Return the (X, Y) coordinate for the center point of the cell that contains the specified text.  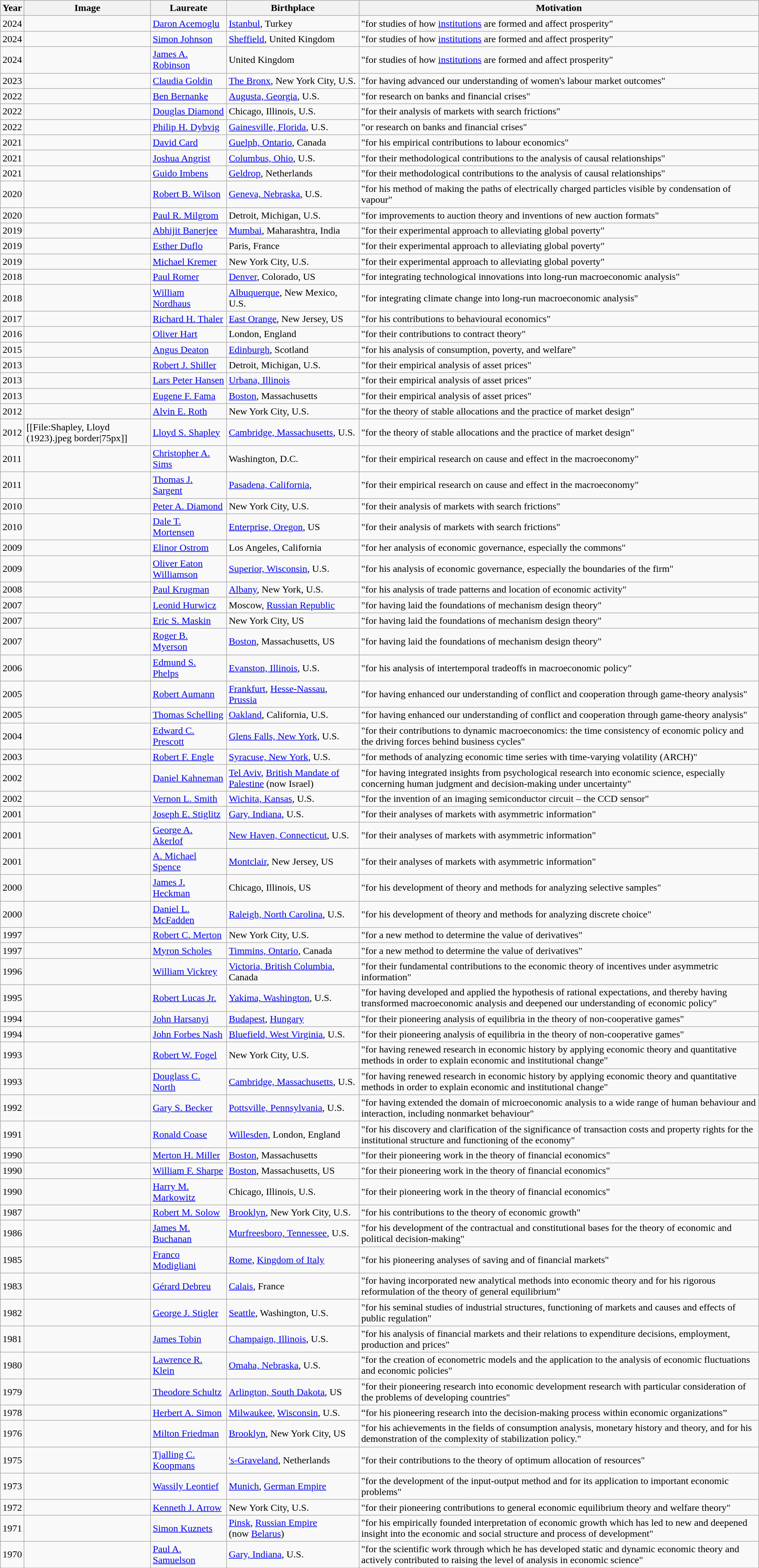
2003 (12, 757)
Bluefield, West Virginia, U.S. (293, 1034)
Paris, France (293, 246)
Alvin E. Roth (188, 411)
Robert F. Engle (188, 757)
Victoria, British Columbia, Canada (293, 972)
Daniel L. McFadden (188, 914)
Joshua Angrist (188, 158)
Simon Kuznets (188, 1528)
Tel Aviv, British Mandate of Palestine (now Israel) (293, 778)
"for his analysis of consumption, poverty, and welfare" (559, 350)
James M. Buchanan (188, 1234)
1970 (12, 1554)
"for his development of theory and methods for analyzing selective samples" (559, 888)
"for the invention of an imaging semiconductor circuit – the CCD sensor" (559, 799)
Dale T. Mortensen (188, 527)
Paul A. Samuelson (188, 1554)
Enterprise, Oregon, US (293, 527)
1983 (12, 1287)
"for his contributions to behavioural economics" (559, 319)
Glens Falls, New York, U.S. (293, 736)
Philip H. Dybvig (188, 127)
Michael Kremer (188, 262)
Wassily Leontief (188, 1486)
"for integrating technological innovations into long-run macroeconomic analysis" (559, 277)
Birthplace (293, 8)
Christopher A. Sims (188, 458)
Ben Bernanke (188, 96)
Robert B. Wilson (188, 194)
Wichita, Kansas, U.S. (293, 799)
“for his pioneering research into the decision-making process within economic organizations” (559, 1413)
1986 (12, 1234)
2006 (12, 668)
"for their pioneering research into economic development research with particular consideration of the problems of developing countries" (559, 1392)
Abhijit Banerjee (188, 231)
Pinsk, Russian Empire(now Belarus) (293, 1528)
Paul Krugman (188, 590)
"for his empirical contributions to labour economics" (559, 142)
Douglas Diamond (188, 112)
Robert W. Fogel (188, 1055)
Gary S. Becker (188, 1108)
1979 (12, 1392)
"for methods of analyzing economic time series with time-varying volatility (ARCH)" (559, 757)
Claudia Goldin (188, 81)
The Bronx, New York City, U.S. (293, 81)
William F. Sharpe (188, 1171)
Evanston, Illinois, U.S. (293, 668)
Budapest, Hungary (293, 1019)
"for his development of the contractual and constitutional bases for the theory of economic and political decision-making" (559, 1234)
's-Graveland, Netherlands (293, 1460)
"for having advanced our understanding of women's labour market outcomes" (559, 81)
Joseph E. Stiglitz (188, 814)
Kenneth J. Arrow (188, 1507)
Raleigh, North Carolina, U.S. (293, 914)
"for his contributions to the theory of economic growth" (559, 1213)
Pasadena, California, (293, 485)
Daniel Kahneman (188, 778)
Columbus, Ohio, U.S. (293, 158)
Augusta, Georgia, U.S. (293, 96)
"for their contributions to contract theory" (559, 334)
Robert Lucas Jr. (188, 998)
Istanbul, Turkey (293, 24)
East Orange, New Jersey, US (293, 319)
1973 (12, 1486)
Calais, France (293, 1287)
Sheffield, United Kingdom (293, 39)
1987 (12, 1213)
Willesden, London, England (293, 1134)
"for his analysis of intertemporal tradeoffs in macroeconomic policy" (559, 668)
"for his pioneering analyses of saving and of financial markets" (559, 1260)
Champaign, Illinois, U.S. (293, 1339)
Mumbai, Maharashtra, India (293, 231)
1995 (12, 998)
Gainesville, Florida, U.S. (293, 127)
Year (12, 8)
Robert Aumann (188, 694)
Eugene F. Fama (188, 396)
Douglass C. North (188, 1081)
1978 (12, 1413)
David Card (188, 142)
Image (88, 8)
Elinor Ostrom (188, 548)
William Vickrey (188, 972)
Myron Scholes (188, 951)
"for his development of theory and methods for analyzing discrete choice" (559, 914)
Syracuse, New York, U.S. (293, 757)
George A. Akerlof (188, 835)
Denver, Colorado, US (293, 277)
1981 (12, 1339)
Los Angeles, California (293, 548)
Ronald Coase (188, 1134)
1971 (12, 1528)
Arlington, South Dakota, US (293, 1392)
Richard H. Thaler (188, 319)
James Tobin (188, 1339)
Oliver Eaton Williamson (188, 569)
James J. Heckman (188, 888)
Tjalling C. Koopmans (188, 1460)
1982 (12, 1312)
1991 (12, 1134)
New York City, US (293, 621)
Montclair, New Jersey, US (293, 861)
1992 (12, 1108)
Lars Peter Hansen (188, 380)
John Forbes Nash (188, 1034)
Herbert A. Simon (188, 1413)
Lloyd S. Shapley (188, 432)
"for his method of making the paths of electrically charged particles visible by condensation of vapour" (559, 194)
"for his analysis of financial markets and their relations to expenditure decisions, employment, production and prices" (559, 1339)
Brooklyn, New York City, US (293, 1433)
Murfreesboro, Tennessee, U.S. (293, 1234)
Robert J. Shiller (188, 365)
Roger B. Myerson (188, 642)
Franco Modigliani (188, 1260)
"for having extended the domain of microeconomic analysis to a wide range of human behaviour and interaction, including nonmarket behaviour" (559, 1108)
Gérard Debreu (188, 1287)
"for his seminal studies of industrial structures, functioning of markets and causes and effects of public regulation" (559, 1312)
2008 (12, 590)
Rome, Kingdom of Italy (293, 1260)
George J. Stigler (188, 1312)
Edmund S. Phelps (188, 668)
2023 (12, 81)
[[File:Shapley, Lloyd (1923).jpeg border|75px]] (88, 432)
Yakima, Washington, U.S. (293, 998)
Geldrop, Netherlands (293, 173)
Washington, D.C. (293, 458)
Albuquerque, New Mexico, U.S. (293, 298)
2017 (12, 319)
Vernon L. Smith (188, 799)
Peter A. Diamond (188, 506)
1996 (12, 972)
London, England (293, 334)
"for their contributions to the theory of optimum allocation of resources" (559, 1460)
Thomas J. Sargent (188, 485)
Paul Romer (188, 277)
Moscow, Russian Republic (293, 605)
Superior, Wisconsin, U.S. (293, 569)
"for the development of the input-output method and for its application to important economic problems" (559, 1486)
Harry M. Markowitz (188, 1192)
1980 (12, 1365)
Merton H. Miller (188, 1155)
A. Michael Spence (188, 861)
"for improvements to auction theory and inventions of new auction formats" (559, 215)
Guido Imbens (188, 173)
Thomas Schelling (188, 715)
Theodore Schultz (188, 1392)
"or research on banks and financial crises" (559, 127)
"for her analysis of economic governance, especially the commons" (559, 548)
"for his analysis of economic governance, especially the boundaries of the firm" (559, 569)
Frankfurt, Hesse-Nassau, Prussia (293, 694)
Munich, German Empire (293, 1486)
William Nordhaus (188, 298)
Seattle, Washington, U.S. (293, 1312)
Esther Duflo (188, 246)
"for research on banks and financial crises" (559, 96)
Geneva, Nebraska, U.S. (293, 194)
James A. Robinson (188, 60)
Albany, New York, U.S. (293, 590)
Edward C. Prescott (188, 736)
Edinburgh, Scotland (293, 350)
"for their fundamental contributions to the economic theory of incentives under asymmetric information" (559, 972)
"for having incorporated new analytical methods into economic theory and for his rigorous reformulation of the theory of general equilibrium" (559, 1287)
"for integrating climate change into long-run macroeconomic analysis" (559, 298)
"for their contributions to dynamic macroeconomics: the time consistency of economic policy and the driving forces behind business cycles" (559, 736)
New Haven, Connecticut, U.S. (293, 835)
Guelph, Ontario, Canada (293, 142)
1976 (12, 1433)
John Harsanyi (188, 1019)
Pottsville, Pennsylvania, U.S. (293, 1108)
Milton Friedman (188, 1433)
Timmins, Ontario, Canada (293, 951)
Chicago, Illinois, US (293, 888)
2016 (12, 334)
2004 (12, 736)
Robert M. Solow (188, 1213)
"for his analysis of trade patterns and location of economic activity" (559, 590)
1972 (12, 1507)
Brooklyn, New York City, U.S. (293, 1213)
Motivation (559, 8)
Omaha, Nebraska, U.S. (293, 1365)
Laureate (188, 8)
Oliver Hart (188, 334)
Oakland, California, U.S. (293, 715)
Angus Deaton (188, 350)
Lawrence R. Klein (188, 1365)
Paul R. Milgrom (188, 215)
Leonid Hurwicz (188, 605)
"for their pioneering contributions to general economic equilibrium theory and welfare theory" (559, 1507)
1975 (12, 1460)
Simon Johnson (188, 39)
1985 (12, 1260)
United Kingdom (293, 60)
Eric S. Maskin (188, 621)
Urbana, Illinois (293, 380)
Daron Acemoglu (188, 24)
Milwaukee, Wisconsin, U.S. (293, 1413)
Robert C. Merton (188, 935)
"for the creation of econometric models and the application to the analysis of economic fluctuations and economic policies" (559, 1365)
2015 (12, 350)
